Locate the cell with the specified text and output its [X, Y] center coordinate. 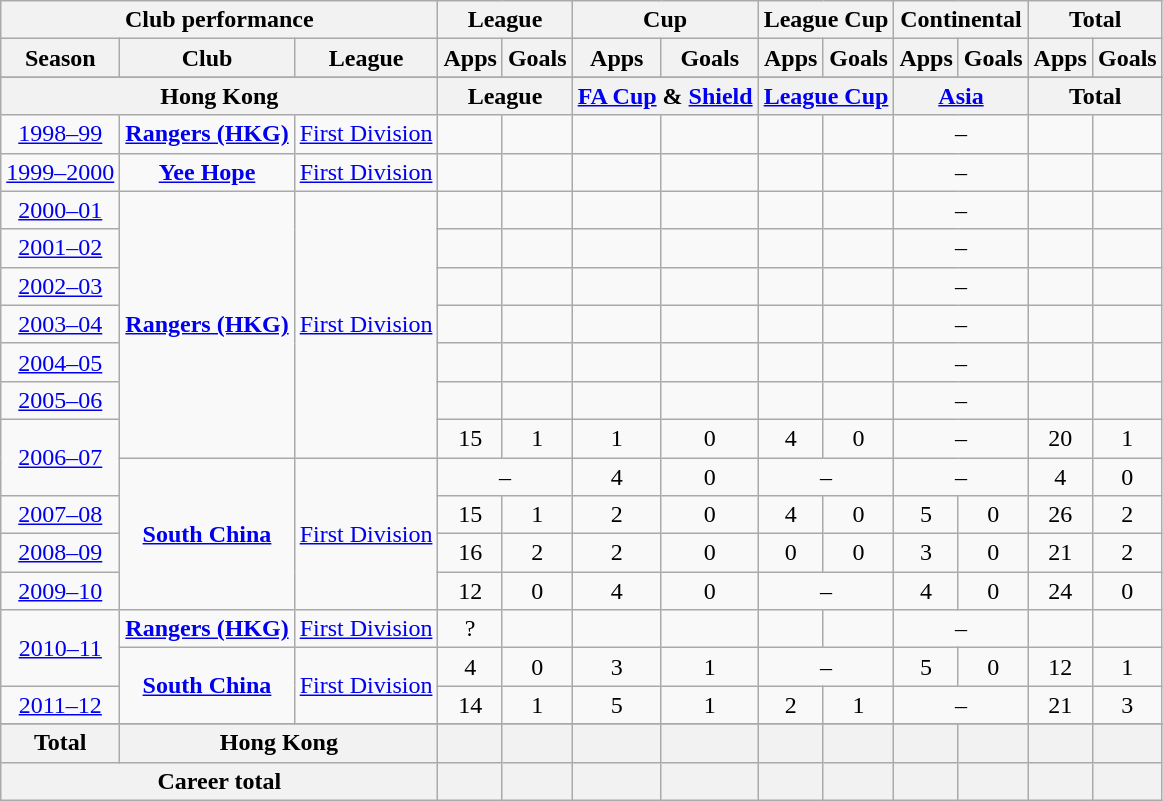
2006–07 [60, 457]
2004–05 [60, 362]
1999–2000 [60, 172]
Career total [220, 781]
FA Cup & Shield [665, 96]
24 [1060, 591]
26 [1060, 515]
2007–08 [60, 515]
Club [207, 58]
16 [470, 553]
2003–04 [60, 324]
2002–03 [60, 286]
14 [470, 705]
2011–12 [60, 705]
2005–06 [60, 400]
2009–10 [60, 591]
Season [60, 58]
20 [1060, 438]
Yee Hope [207, 172]
1998–99 [60, 134]
Asia [961, 96]
2001–02 [60, 248]
Club performance [220, 20]
2000–01 [60, 210]
2010–11 [60, 648]
? [470, 629]
2008–09 [60, 553]
Cup [665, 20]
Continental [961, 20]
